Detect which cell encompasses the target text, then output its (X, Y) center coordinate. 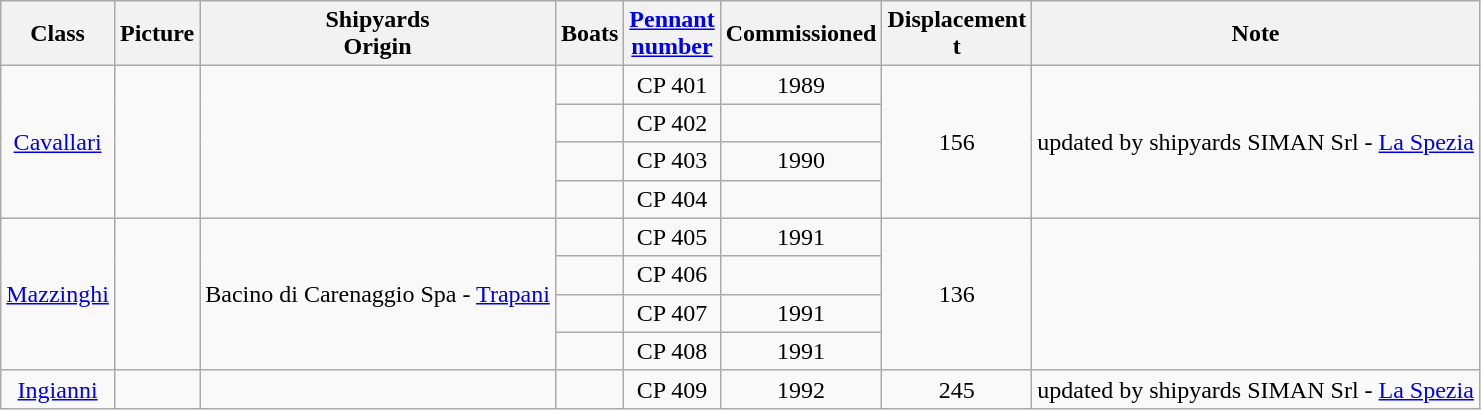
CP 407 (672, 313)
ShipyardsOrigin (378, 34)
CP 403 (672, 161)
245 (957, 389)
CP 409 (672, 389)
Cavallari (58, 142)
CP 408 (672, 351)
Boats (589, 34)
Bacino di Carenaggio Spa - Trapani (378, 294)
CP 402 (672, 123)
1990 (801, 161)
Mazzinghi (58, 294)
Displacementt (957, 34)
1989 (801, 85)
CP 401 (672, 85)
Note (1256, 34)
Picture (156, 34)
CP 405 (672, 237)
CP 406 (672, 275)
136 (957, 294)
1992 (801, 389)
156 (957, 142)
Commissioned (801, 34)
CP 404 (672, 199)
Pennantnumber (672, 34)
Ingianni (58, 389)
Class (58, 34)
